Scan for the cell matching the given text and deliver its [x, y] coordinate at center. 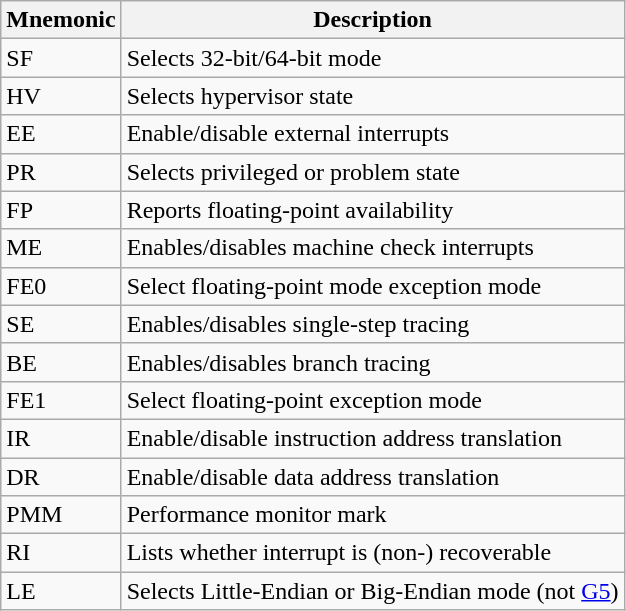
PMM [61, 515]
Mnemonic [61, 20]
Enables/disables machine check interrupts [372, 248]
HV [61, 96]
EE [61, 134]
ME [61, 248]
FP [61, 210]
DR [61, 477]
RI [61, 553]
SF [61, 58]
Selects Little-Endian or Big-Endian mode (not G5) [372, 591]
Enables/disables single-step tracing [372, 324]
FE0 [61, 286]
LE [61, 591]
Selects privileged or problem state [372, 172]
Reports floating-point availability [372, 210]
Selects hypervisor state [372, 96]
Description [372, 20]
Performance monitor mark [372, 515]
IR [61, 438]
SE [61, 324]
FE1 [61, 400]
BE [61, 362]
Enable/disable external interrupts [372, 134]
Enables/disables branch tracing [372, 362]
Select floating-point mode exception mode [372, 286]
Lists whether interrupt is (non-) recoverable [372, 553]
Selects 32-bit/64-bit mode [372, 58]
Select floating-point exception mode [372, 400]
Enable/disable data address translation [372, 477]
Enable/disable instruction address translation [372, 438]
PR [61, 172]
